Detect which cell encompasses the target text, then output its (X, Y) center coordinate. 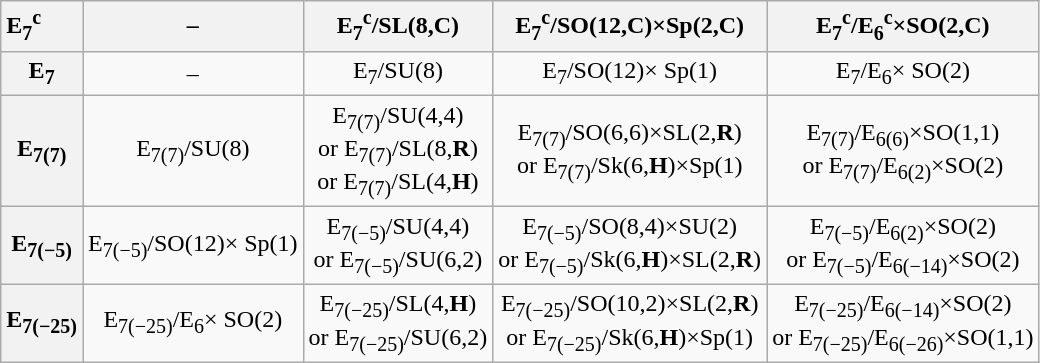
E7(7) (42, 152)
E7(−5)/SO(12)× Sp(1) (194, 246)
E7(−25)/E6(−14)×SO(2) or E7(−25)/E6(−26)×SO(1,1) (903, 323)
E7(−5)/E6(2)×SO(2) or E7(−5)/E6(−14)×SO(2) (903, 246)
E7c (42, 26)
E7 (42, 74)
E7(7)/SU(8) (194, 152)
E7(−5)/SU(4,4) or E7(−5)/SU(6,2) (398, 246)
E7(7)/SU(4,4) or E7(7)/SL(8,R)or E7(7)/SL(4,H) (398, 152)
E7(7)/SO(6,6)×SL(2,R) or E7(7)/Sk(6,H)×Sp(1) (630, 152)
E7(−25)/SL(4,H) or E7(−25)/SU(6,2) (398, 323)
E7(−25)/SO(10,2)×SL(2,R) or E7(−25)/Sk(6,H)×Sp(1) (630, 323)
E7c/E6c×SO(2,C) (903, 26)
E7(7)/E6(6)×SO(1,1) or E7(7)/E6(2)×SO(2) (903, 152)
E7/SO(12)× Sp(1) (630, 74)
E7(−25)/E6× SO(2) (194, 323)
E7(−5)/SO(8,4)×SU(2) or E7(−5)/Sk(6,H)×SL(2,R) (630, 246)
E7c/SO(12,C)×Sp(2,C) (630, 26)
E7(−25) (42, 323)
E7/E6× SO(2) (903, 74)
E7/SU(8) (398, 74)
E7c/SL(8,C) (398, 26)
E7(−5) (42, 246)
